Output the (X, Y) coordinate of the center of the cell containing the given text.  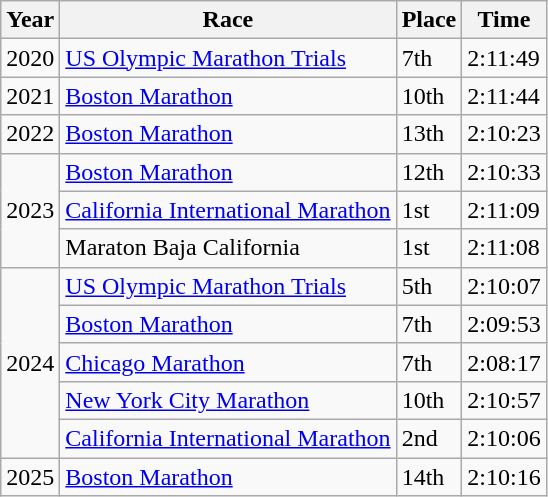
2021 (30, 96)
12th (429, 172)
2:10:16 (504, 477)
Maraton Baja California (228, 248)
2:11:08 (504, 248)
2:10:07 (504, 286)
Year (30, 20)
2:09:53 (504, 324)
2nd (429, 438)
Time (504, 20)
2023 (30, 210)
New York City Marathon (228, 400)
2:11:09 (504, 210)
2022 (30, 134)
Place (429, 20)
2:10:57 (504, 400)
2:10:33 (504, 172)
2025 (30, 477)
2:10:23 (504, 134)
5th (429, 286)
2024 (30, 362)
13th (429, 134)
2:11:49 (504, 58)
2:10:06 (504, 438)
14th (429, 477)
Chicago Marathon (228, 362)
Race (228, 20)
2:11:44 (504, 96)
2020 (30, 58)
2:08:17 (504, 362)
